Capture the cell that displays the provided text and extract its (X, Y) central coordinate. 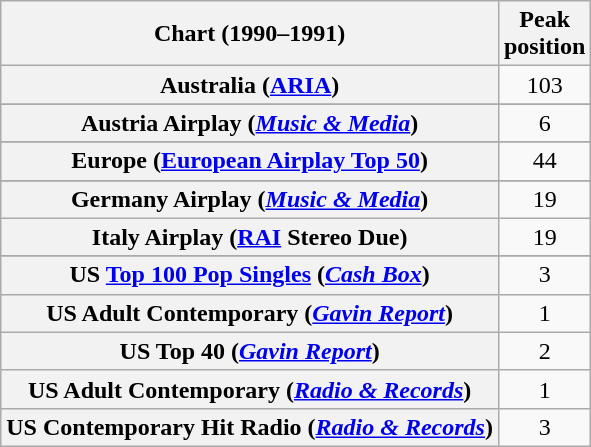
6 (544, 123)
US Contemporary Hit Radio (Radio & Records) (250, 427)
103 (544, 85)
Peakposition (544, 34)
US Top 40 (Gavin Report) (250, 351)
Italy Airplay (RAI Stereo Due) (250, 237)
Chart (1990–1991) (250, 34)
US Adult Contemporary (Radio & Records) (250, 389)
Europe (European Airplay Top 50) (250, 161)
Germany Airplay (Music & Media) (250, 199)
US Top 100 Pop Singles (Cash Box) (250, 275)
Austria Airplay (Music & Media) (250, 123)
US Adult Contemporary (Gavin Report) (250, 313)
2 (544, 351)
44 (544, 161)
Australia (ARIA) (250, 85)
